Capture the cell that displays the provided text and extract its [x, y] central coordinate. 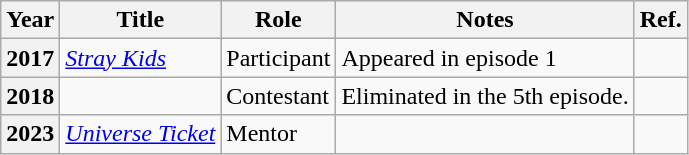
Contestant [278, 96]
Eliminated in the 5th episode. [485, 96]
Year [30, 20]
Stray Kids [140, 58]
Role [278, 20]
Title [140, 20]
2023 [30, 134]
Notes [485, 20]
2017 [30, 58]
Mentor [278, 134]
Participant [278, 58]
2018 [30, 96]
Ref. [660, 20]
Universe Ticket [140, 134]
Appeared in episode 1 [485, 58]
